Search for the cell housing the specified text and yield its [X, Y] center coordinate. 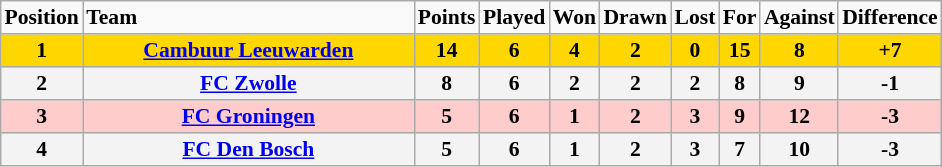
Team [249, 18]
-1 [890, 84]
Against [799, 18]
Points [446, 18]
Lost [695, 18]
0 [695, 50]
Played [514, 18]
FC Zwolle [249, 84]
Drawn [636, 18]
Position [42, 18]
12 [799, 116]
+7 [890, 50]
14 [446, 50]
For [740, 18]
Won [574, 18]
7 [740, 150]
15 [740, 50]
Difference [890, 18]
FC Groningen [249, 116]
FC Den Bosch [249, 150]
Cambuur Leeuwarden [249, 50]
10 [799, 150]
